Determine the (X, Y) coordinate at the center of the cell enclosing the given text.  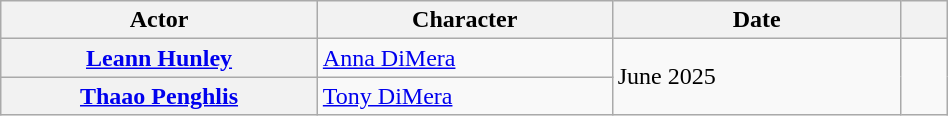
Tony DiMera (464, 96)
Anna DiMera (464, 58)
Leann Hunley (160, 58)
June 2025 (756, 77)
Date (756, 20)
Thaao Penghlis (160, 96)
Character (464, 20)
Actor (160, 20)
